Return the [x, y] coordinate for the center point of the cell that contains the specified text.  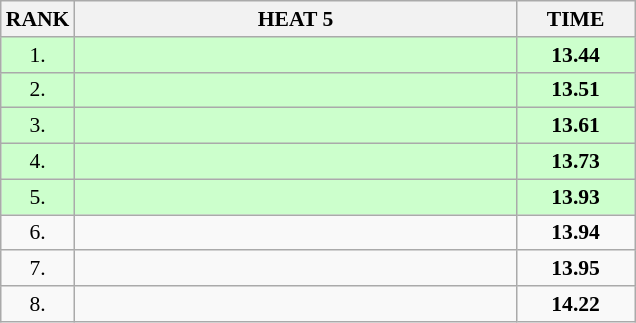
13.94 [576, 233]
13.95 [576, 269]
13.73 [576, 162]
13.93 [576, 197]
1. [38, 55]
5. [38, 197]
HEAT 5 [295, 19]
3. [38, 126]
6. [38, 233]
4. [38, 162]
TIME [576, 19]
14.22 [576, 304]
13.61 [576, 126]
13.51 [576, 90]
2. [38, 90]
13.44 [576, 55]
7. [38, 269]
8. [38, 304]
RANK [38, 19]
